Return [x, y] of the center of cell containing provided text 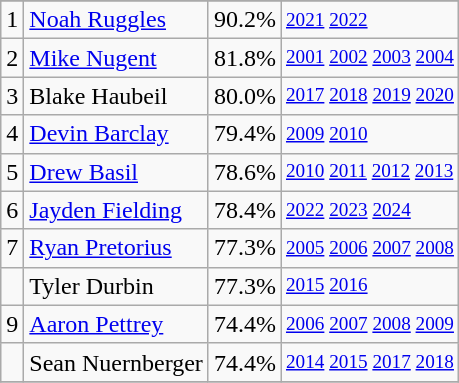
81.8% [244, 58]
2006 2007 2008 2009 [370, 324]
5 [12, 172]
79.4% [244, 134]
2 [12, 58]
Mike Nugent [116, 58]
3 [12, 96]
Sean Nuernberger [116, 362]
90.2% [244, 20]
Ryan Pretorius [116, 248]
6 [12, 210]
Noah Ruggles [116, 20]
9 [12, 324]
2009 2010 [370, 134]
2001 2002 2003 2004 [370, 58]
Tyler Durbin [116, 286]
Blake Haubeil [116, 96]
78.4% [244, 210]
2017 2018 2019 2020 [370, 96]
2021 2022 [370, 20]
2022 2023 2024 [370, 210]
2014 2015 2017 2018 [370, 362]
Devin Barclay [116, 134]
Drew Basil [116, 172]
Aaron Pettrey [116, 324]
80.0% [244, 96]
1 [12, 20]
7 [12, 248]
Jayden Fielding [116, 210]
2010 2011 2012 2013 [370, 172]
4 [12, 134]
78.6% [244, 172]
2005 2006 2007 2008 [370, 248]
2015 2016 [370, 286]
